Detect which cell encompasses the target text, then output its [X, Y] center coordinate. 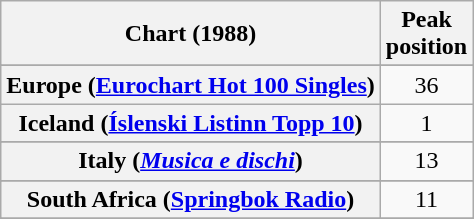
13 [426, 161]
Italy (Musica e dischi) [191, 161]
36 [426, 85]
11 [426, 199]
1 [426, 123]
Peakposition [426, 34]
Iceland (Íslenski Listinn Topp 10) [191, 123]
South Africa (Springbok Radio) [191, 199]
Chart (1988) [191, 34]
Europe (Eurochart Hot 100 Singles) [191, 85]
